Output the (X, Y) coordinate of the center of the cell containing the given text.  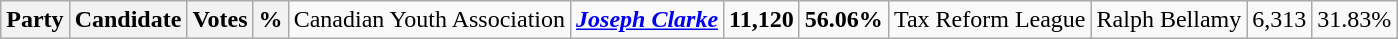
Party (35, 20)
11,120 (762, 20)
31.83% (1354, 20)
6,313 (1280, 20)
% (270, 20)
Votes (220, 20)
Canadian Youth Association (429, 20)
Tax Reform League (990, 20)
Ralph Bellamy (1169, 20)
Joseph Clarke (648, 20)
Candidate (128, 20)
56.06% (844, 20)
